Provide the (X, Y) coordinate of the cell's center where the given text is located.  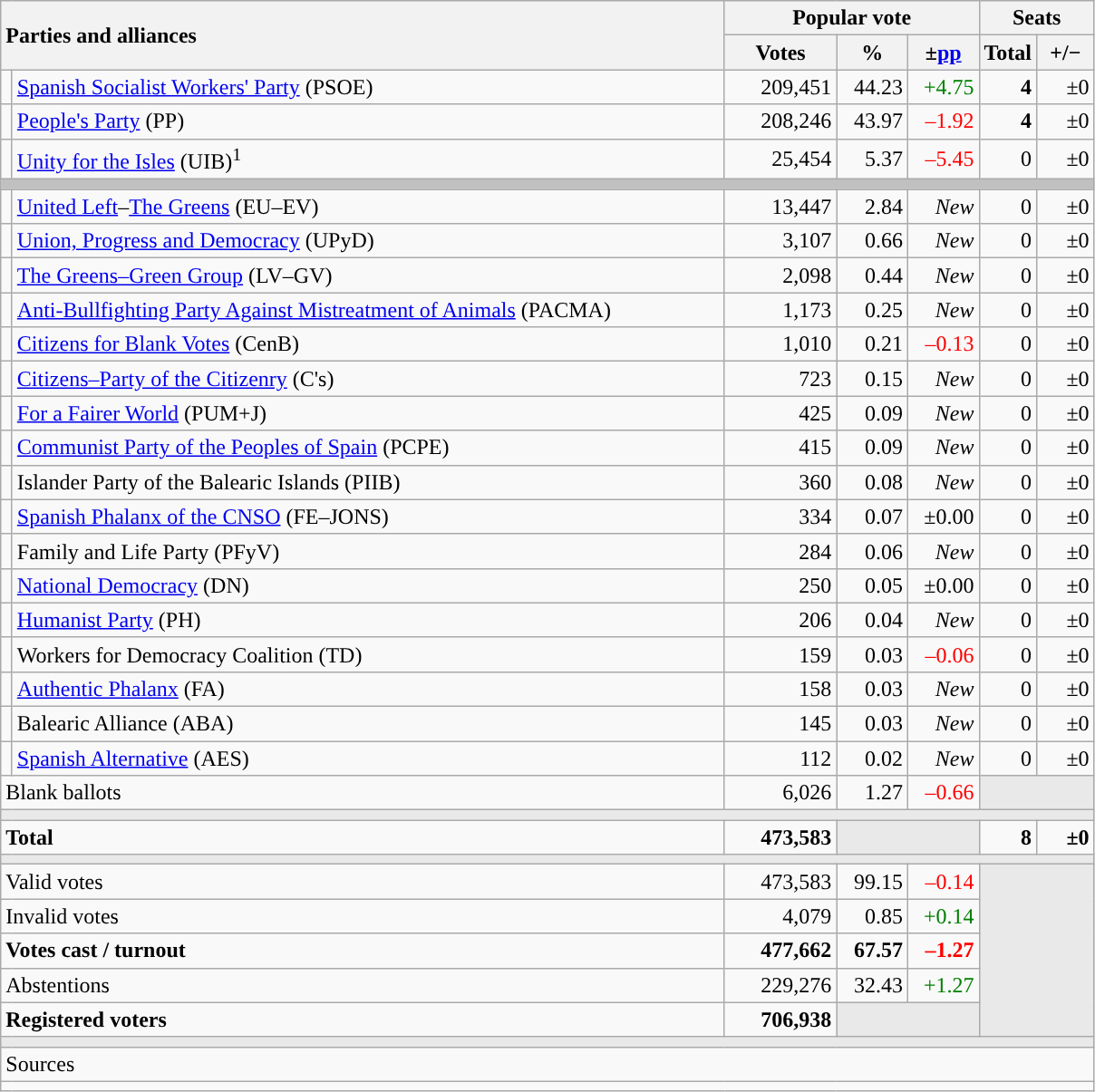
Registered voters (363, 1020)
Parties and alliances (363, 35)
0.05 (872, 585)
Family and Life Party (PFyV) (368, 551)
13,447 (780, 207)
5.37 (872, 159)
25,454 (780, 159)
159 (780, 654)
–1.92 (943, 121)
209,451 (780, 87)
–0.13 (943, 344)
±pp (943, 53)
Spanish Socialist Workers' Party (PSOE) (368, 87)
Spanish Phalanx of the CNSO (FE–JONS) (368, 517)
158 (780, 689)
477,662 (780, 951)
Anti-Bullfighting Party Against Mistreatment of Animals (PACMA) (368, 310)
0.08 (872, 482)
–0.06 (943, 654)
Popular vote (852, 18)
+/− (1066, 53)
723 (780, 379)
67.57 (872, 951)
0.21 (872, 344)
+4.75 (943, 87)
8 (1008, 837)
44.23 (872, 87)
208,246 (780, 121)
Citizens–Party of the Citizenry (C's) (368, 379)
Islander Party of the Balearic Islands (PIIB) (368, 482)
145 (780, 724)
Communist Party of the Peoples of Spain (PCPE) (368, 448)
0.15 (872, 379)
43.97 (872, 121)
6,026 (780, 793)
Authentic Phalanx (FA) (368, 689)
Spanish Alternative (AES) (368, 759)
1,173 (780, 310)
32.43 (872, 985)
Citizens for Blank Votes (CenB) (368, 344)
–5.45 (943, 159)
+0.14 (943, 916)
Votes (780, 53)
Sources (547, 1064)
–1.27 (943, 951)
250 (780, 585)
% (872, 53)
0.06 (872, 551)
360 (780, 482)
229,276 (780, 985)
0.85 (872, 916)
People's Party (PP) (368, 121)
Union, Progress and Democracy (UPyD) (368, 241)
Abstentions (363, 985)
415 (780, 448)
0.66 (872, 241)
0.02 (872, 759)
–0.14 (943, 882)
Votes cast / turnout (363, 951)
0.44 (872, 275)
1,010 (780, 344)
Balearic Alliance (ABA) (368, 724)
Seats (1037, 18)
0.25 (872, 310)
Unity for the Isles (UIB)1 (368, 159)
112 (780, 759)
Invalid votes (363, 916)
2,098 (780, 275)
4,079 (780, 916)
706,938 (780, 1020)
The Greens–Green Group (LV–GV) (368, 275)
99.15 (872, 882)
1.27 (872, 793)
0.04 (872, 620)
425 (780, 413)
+1.27 (943, 985)
334 (780, 517)
2.84 (872, 207)
Humanist Party (PH) (368, 620)
284 (780, 551)
Valid votes (363, 882)
Workers for Democracy Coalition (TD) (368, 654)
206 (780, 620)
National Democracy (DN) (368, 585)
3,107 (780, 241)
Blank ballots (363, 793)
United Left–The Greens (EU–EV) (368, 207)
–0.66 (943, 793)
0.07 (872, 517)
For a Fairer World (PUM+J) (368, 413)
